Locate the cell with the specified text and output its (X, Y) center coordinate. 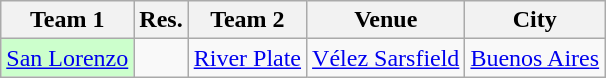
Venue (386, 20)
Vélez Sarsfield (386, 58)
Team 2 (247, 20)
Res. (161, 20)
Team 1 (68, 20)
River Plate (247, 58)
City (535, 20)
Buenos Aires (535, 58)
San Lorenzo (68, 58)
